Locate the cell with the specified text and output its [x, y] center coordinate. 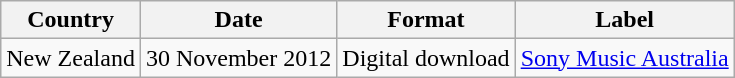
Date [238, 20]
New Zealand [71, 58]
Country [71, 20]
30 November 2012 [238, 58]
Sony Music Australia [624, 58]
Format [426, 20]
Label [624, 20]
Digital download [426, 58]
